Determine the (X, Y) coordinate at the center of the cell enclosing the given text.  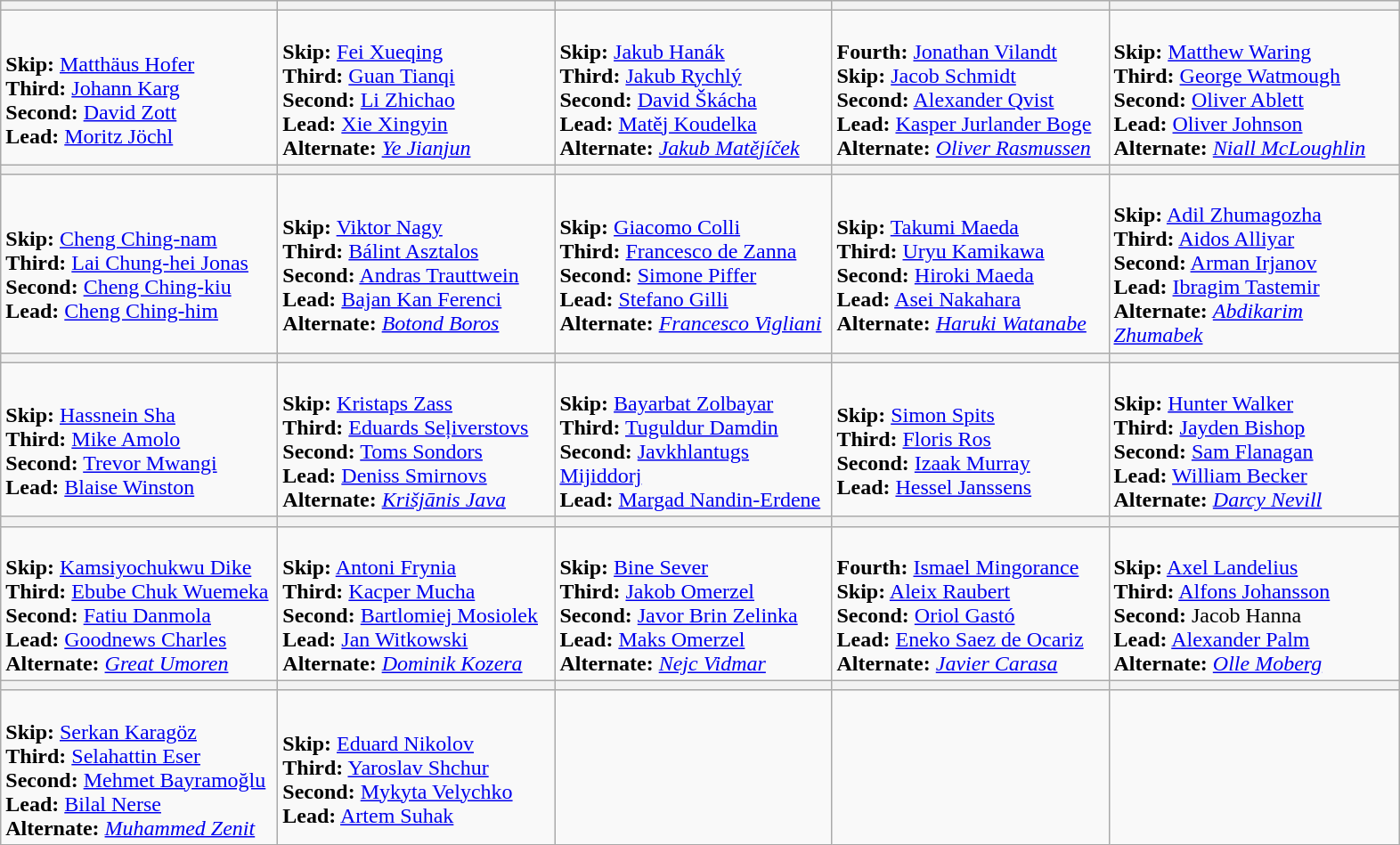
Skip: Cheng Ching-nam Third: Lai Chung-hei Jonas Second: Cheng Ching-kiu Lead: Cheng Ching-him (139, 264)
Skip: Bayarbat Zolbayar Third: Tuguldur Damdin Second: Javkhlantugs Mijiddorj Lead: Margad Nandin-Erdene (693, 440)
Skip: Giacomo Colli Third: Francesco de Zanna Second: Simone Piffer Lead: Stefano Gilli Alternate: Francesco Vigliani (693, 264)
Skip: Adil Zhumagozha Third: Aidos Alliyar Second: Arman Irjanov Lead: Ibragim Tastemir Alternate: Abdikarim Zhumabek (1254, 264)
Skip: Fei Xueqing Third: Guan Tianqi Second: Li Zhichao Lead: Xie Xingyin Alternate: Ye Jianjun (417, 87)
Skip: Simon Spits Third: Floris Ros Second: Izaak Murray Lead: Hessel Janssens (971, 440)
Skip: Serkan Karagöz Third: Selahattin Eser Second: Mehmet Bayramoğlu Lead: Bilal Nerse Alternate: Muhammed Zenit (139, 768)
Skip: Bine Sever Third: Jakob Omerzel Second: Javor Brin Zelinka Lead: Maks Omerzel Alternate: Nejc Vidmar (693, 604)
Skip: Matthew Waring Third: George Watmough Second: Oliver Ablett Lead: Oliver Johnson Alternate: Niall McLoughlin (1254, 87)
Skip: Viktor Nagy Third: Bálint Asztalos Second: Andras Trauttwein Lead: Bajan Kan Ferenci Alternate: Botond Boros (417, 264)
Skip: Matthäus Hofer Third: Johann Karg Second: David Zott Lead: Moritz Jöchl (139, 87)
Skip: Hunter Walker Third: Jayden Bishop Second: Sam Flanagan Lead: William Becker Alternate: Darcy Nevill (1254, 440)
Skip: Kristaps Zass Third: Eduards Seļiverstovs Second: Toms Sondors Lead: Deniss Smirnovs Alternate: Krišjānis Java (417, 440)
Fourth: Jonathan Vilandt Skip: Jacob Schmidt Second: Alexander Qvist Lead: Kasper Jurlander Boge Alternate: Oliver Rasmussen (971, 87)
Skip: Takumi Maeda Third: Uryu Kamikawa Second: Hiroki Maeda Lead: Asei Nakahara Alternate: Haruki Watanabe (971, 264)
Skip: Axel Landelius Third: Alfons Johansson Second: Jacob Hanna Lead: Alexander Palm Alternate: Olle Moberg (1254, 604)
Skip: Antoni Frynia Third: Kacper Mucha Second: Bartlomiej Mosiolek Lead: Jan Witkowski Alternate: Dominik Kozera (417, 604)
Fourth: Ismael Mingorance Skip: Aleix Raubert Second: Oriol Gastó Lead: Eneko Saez de Ocariz Alternate: Javier Carasa (971, 604)
Skip: Hassnein Sha Third: Mike Amolo Second: Trevor Mwangi Lead: Blaise Winston (139, 440)
Skip: Eduard Nikolov Third: Yaroslav Shchur Second: Mykyta Velychko Lead: Artem Suhak (417, 768)
Skip: Jakub Hanák Third: Jakub Rychlý Second: David Škácha Lead: Matěj Koudelka Alternate: Jakub Matějíček (693, 87)
Skip: Kamsiyochukwu Dike Third: Ebube Chuk Wuemeka Second: Fatiu Danmola Lead: Goodnews Charles Alternate: Great Umoren (139, 604)
